Detect which cell encompasses the target text, then output its (X, Y) center coordinate. 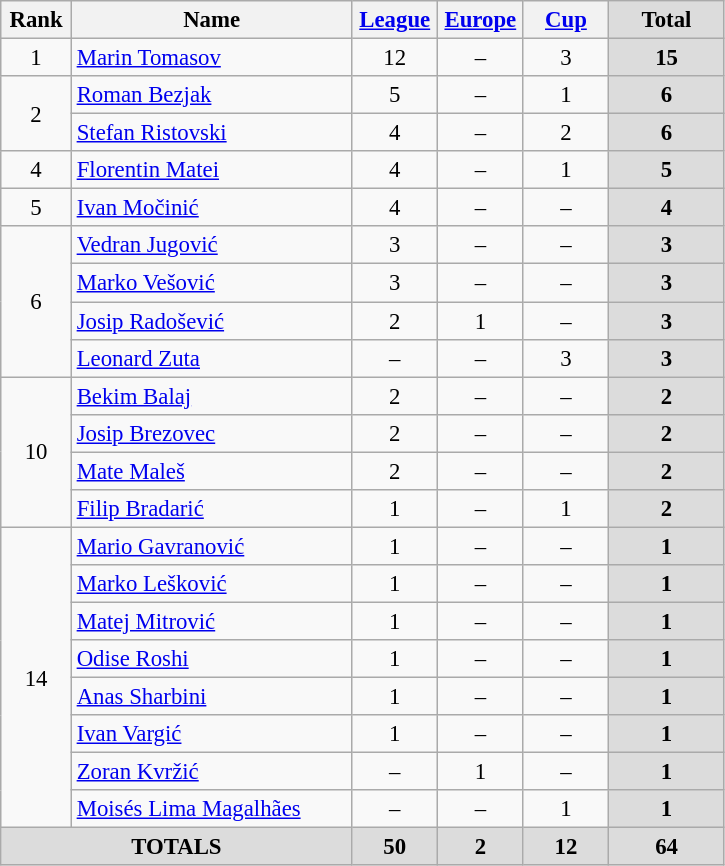
Josip Brezovec (212, 433)
Mate Maleš (212, 471)
Rank (36, 20)
Stefan Ristovski (212, 133)
TOTALS (176, 847)
Ivan Vargić (212, 734)
Anas Sharbini (212, 697)
Cup (566, 20)
Florentin Matei (212, 170)
Moisés Lima Magalhães (212, 809)
Vedran Jugović (212, 245)
Odise Roshi (212, 659)
Marko Vešović (212, 283)
Name (212, 20)
14 (36, 678)
Matej Mitrović (212, 621)
Zoran Kvržić (212, 772)
League (395, 20)
Marin Tomasov (212, 58)
Mario Gavranović (212, 546)
Roman Bezjak (212, 95)
Europe (481, 20)
15 (667, 58)
Ivan Močinić (212, 208)
10 (36, 452)
50 (395, 847)
Marko Lešković (212, 584)
Filip Bradarić (212, 509)
Bekim Balaj (212, 396)
64 (667, 847)
Josip Radošević (212, 321)
Total (667, 20)
Leonard Zuta (212, 358)
